Return the [X, Y] coordinate for the center point of the cell that contains the specified text.  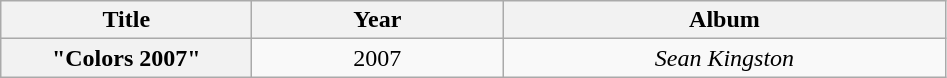
Album [724, 20]
2007 [378, 58]
"Colors 2007" [126, 58]
Year [378, 20]
Sean Kingston [724, 58]
Title [126, 20]
